Output the [x, y] coordinate of the center of the cell containing the given text.  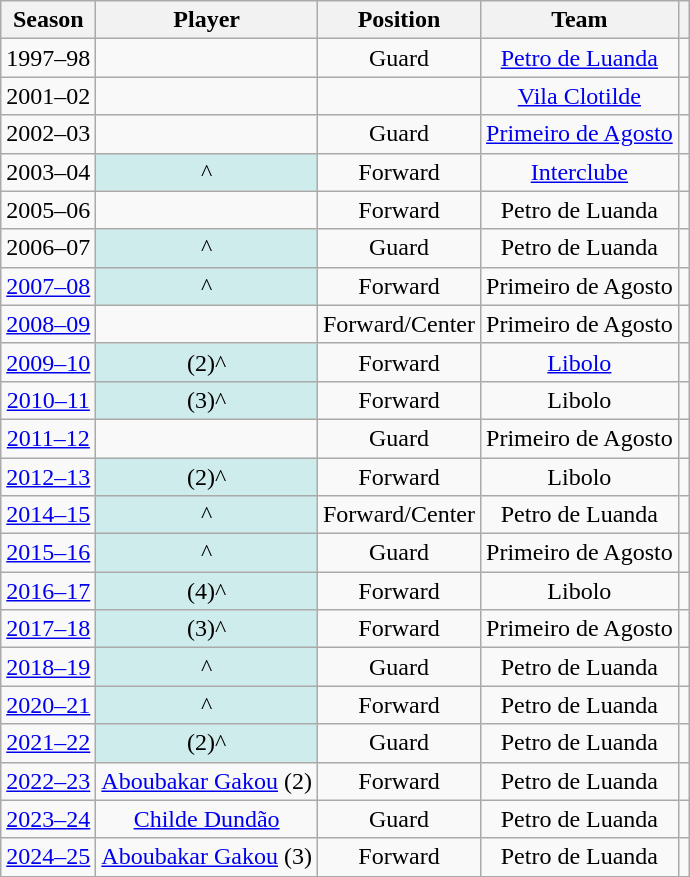
2005–06 [48, 210]
Season [48, 20]
Position [398, 20]
2020–21 [48, 705]
2001–02 [48, 96]
2015–16 [48, 553]
Aboubakar Gakou (2) [207, 781]
Aboubakar Gakou (3) [207, 857]
2014–15 [48, 515]
2022–23 [48, 781]
Player [207, 20]
2018–19 [48, 667]
2003–04 [48, 172]
2007–08 [48, 286]
2017–18 [48, 629]
2011–12 [48, 438]
2016–17 [48, 591]
2024–25 [48, 857]
2009–10 [48, 362]
2008–09 [48, 324]
2021–22 [48, 743]
2010–11 [48, 400]
2002–03 [48, 134]
Childe Dundão [207, 819]
Vila Clotilde [580, 96]
2012–13 [48, 477]
2006–07 [48, 248]
Team [580, 20]
(4)^ [207, 591]
2023–24 [48, 819]
Interclube [580, 172]
1997–98 [48, 58]
